Capture the cell that displays the provided text and extract its (x, y) central coordinate. 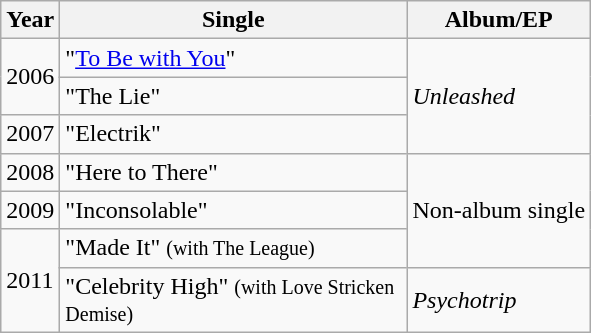
2009 (30, 210)
"Here to There" (234, 172)
"The Lie" (234, 96)
2006 (30, 77)
"Celebrity High" (with Love Stricken Demise) (234, 300)
Year (30, 20)
2011 (30, 280)
Single (234, 20)
Album/EP (499, 20)
2007 (30, 134)
2008 (30, 172)
"To Be with You" (234, 58)
Unleashed (499, 96)
Non-album single (499, 210)
"Electrik" (234, 134)
"Made It" (with The League) (234, 248)
Psychotrip (499, 300)
"Inconsolable" (234, 210)
